Search for the cell housing the specified text and yield its [X, Y] center coordinate. 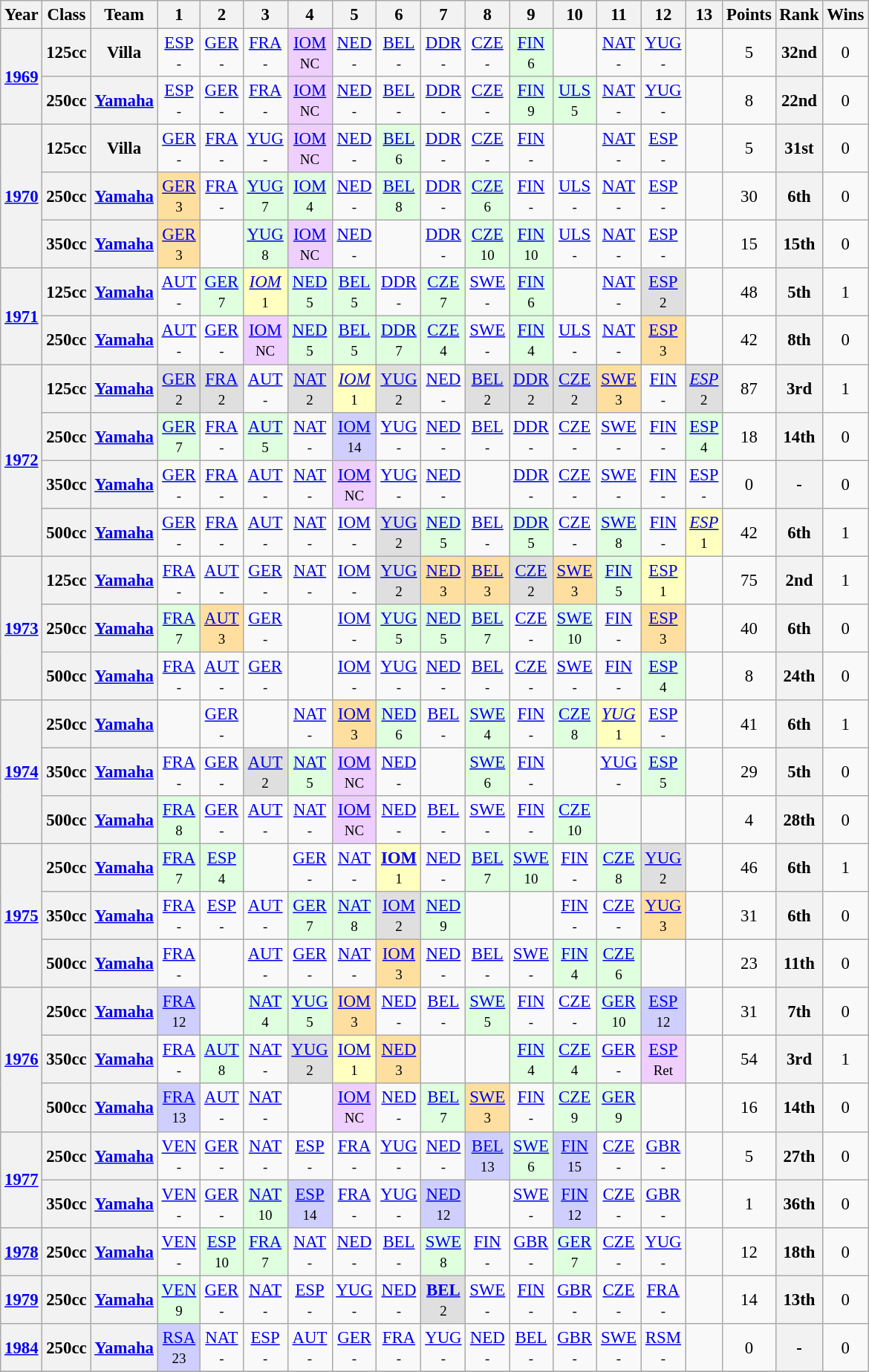
ESP5 [663, 772]
7th [799, 1011]
32nd [799, 53]
10 [575, 15]
9 [532, 15]
36th [799, 1204]
NAT8 [354, 916]
1969 [22, 77]
1972 [22, 460]
NED6 [399, 725]
FIN15 [575, 1155]
YUG8 [265, 245]
8th [799, 340]
ESP10 [221, 1252]
2nd [799, 581]
CZE9 [575, 1108]
VEN9 [178, 1299]
ESP12 [663, 1011]
GER10 [619, 1011]
87 [749, 389]
29 [749, 772]
14 [749, 1299]
1974 [22, 772]
GER9 [619, 1108]
1970 [22, 197]
1979 [22, 1299]
13 [704, 15]
FIN10 [532, 245]
18th [799, 1252]
48 [749, 293]
FRA2 [221, 389]
Team [124, 15]
Points [749, 15]
DDR2 [532, 389]
DDR5 [532, 532]
BEL6 [399, 148]
FIN12 [575, 1204]
13th [799, 1299]
1971 [22, 316]
AUT2 [265, 772]
NED12 [443, 1204]
23 [749, 964]
BEL13 [487, 1155]
ESPRet [663, 1060]
75 [749, 581]
YUG7 [265, 196]
18 [749, 437]
YUG1 [619, 725]
30 [749, 196]
15th [799, 245]
46 [749, 869]
SWE5 [487, 1011]
2 [221, 15]
YUG3 [663, 916]
54 [749, 1060]
NAT2 [310, 389]
22nd [799, 101]
IOM4 [310, 196]
NED9 [443, 916]
FIN9 [532, 101]
NAT10 [265, 1204]
AUT3 [221, 628]
1978 [22, 1252]
41 [749, 725]
7 [443, 15]
AUT8 [221, 1060]
FRA13 [178, 1108]
15 [749, 245]
11th [799, 964]
Rank [799, 15]
31st [799, 148]
BEL3 [487, 581]
27th [799, 1155]
11 [619, 15]
ULS5 [575, 101]
Year [22, 15]
1976 [22, 1059]
DDR7 [399, 340]
24th [799, 676]
NAT4 [265, 1011]
Wins [845, 15]
IOM14 [354, 437]
FRA12 [178, 1011]
3 [265, 15]
1973 [22, 628]
IOM2 [399, 916]
SWE4 [487, 725]
1977 [22, 1179]
BEL8 [399, 196]
FIN5 [619, 581]
RSM- [663, 1348]
CZE7 [443, 293]
28th [799, 820]
6 [399, 15]
ESP14 [310, 1204]
RSA23 [178, 1348]
16 [749, 1108]
NAT5 [310, 772]
1984 [22, 1348]
Class [67, 15]
FRA8 [178, 820]
40 [749, 628]
GER2 [178, 389]
1975 [22, 916]
AUT5 [265, 437]
